Find where the given text appears and provide that cell's center as [x, y] coordinate. 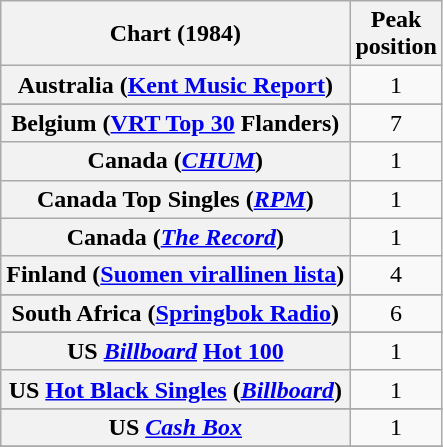
7 [396, 123]
Belgium (VRT Top 30 Flanders) [176, 123]
Australia (Kent Music Report) [176, 85]
Peakposition [396, 34]
Finland (Suomen virallinen lista) [176, 275]
6 [396, 313]
Canada Top Singles (RPM) [176, 199]
US Hot Black Singles (Billboard) [176, 389]
US Cash Box [176, 427]
4 [396, 275]
US Billboard Hot 100 [176, 351]
South Africa (Springbok Radio) [176, 313]
Canada (CHUM) [176, 161]
Canada (The Record) [176, 237]
Chart (1984) [176, 34]
